For the text-containing cell, return its midpoint in (x, y) coordinate format. 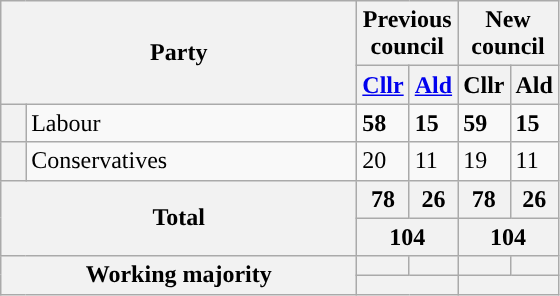
19 (484, 161)
58 (383, 123)
Labour (192, 123)
20 (383, 161)
Conservatives (192, 161)
New council (508, 34)
Total (179, 218)
Party (179, 52)
59 (484, 123)
Working majority (179, 275)
Previous council (408, 34)
